Capture the cell that displays the provided text and extract its (X, Y) central coordinate. 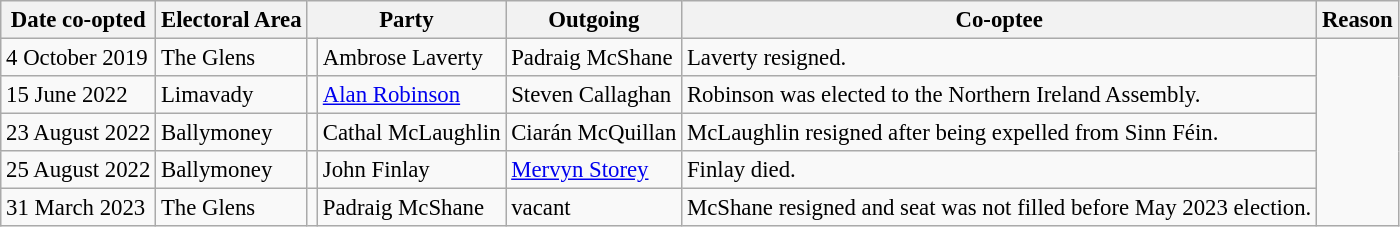
Robinson was elected to the Northern Ireland Assembly. (1000, 95)
Limavady (232, 95)
23 August 2022 (78, 133)
Date co-opted (78, 20)
Outgoing (594, 20)
31 March 2023 (78, 208)
25 August 2022 (78, 170)
Mervyn Storey (594, 170)
4 October 2019 (78, 58)
Co-optee (1000, 20)
McShane resigned and seat was not filled before May 2023 election. (1000, 208)
McLaughlin resigned after being expelled from Sinn Féin. (1000, 133)
Steven Callaghan (594, 95)
vacant (594, 208)
Finlay died. (1000, 170)
John Finlay (411, 170)
Party (406, 20)
Ciarán McQuillan (594, 133)
Ambrose Laverty (411, 58)
Laverty resigned. (1000, 58)
15 June 2022 (78, 95)
Reason (1358, 20)
Alan Robinson (411, 95)
Cathal McLaughlin (411, 133)
Electoral Area (232, 20)
